Identify which cell holds the provided text, then report its (X, Y) central coordinate. 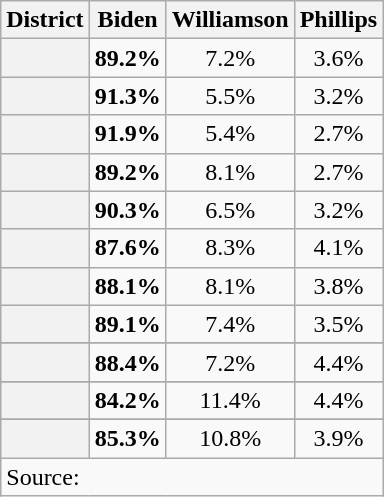
90.3% (128, 210)
3.5% (338, 324)
84.2% (128, 400)
Source: (192, 477)
5.4% (230, 134)
3.8% (338, 286)
10.8% (230, 438)
88.4% (128, 362)
11.4% (230, 400)
87.6% (128, 248)
3.6% (338, 58)
91.3% (128, 96)
Biden (128, 20)
89.1% (128, 324)
3.9% (338, 438)
91.9% (128, 134)
88.1% (128, 286)
8.3% (230, 248)
6.5% (230, 210)
7.4% (230, 324)
District (45, 20)
5.5% (230, 96)
85.3% (128, 438)
4.1% (338, 248)
Phillips (338, 20)
Williamson (230, 20)
